Scan for the cell matching the given text and deliver its [x, y] coordinate at center. 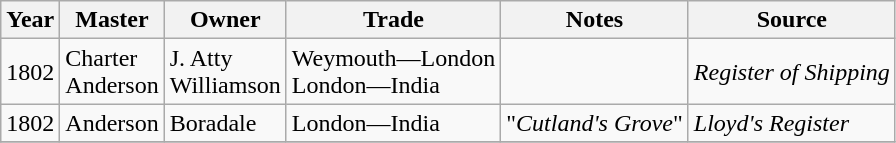
J. AttyWilliamson [225, 72]
Register of Shipping [792, 72]
Trade [393, 20]
Source [792, 20]
Master [112, 20]
London—India [393, 123]
Owner [225, 20]
Boradale [225, 123]
Anderson [112, 123]
"Cutland's Grove" [595, 123]
Notes [595, 20]
Weymouth—LondonLondon—India [393, 72]
Year [30, 20]
CharterAnderson [112, 72]
Lloyd's Register [792, 123]
